Provide the [X, Y] coordinate of the cell's center where the given text is located.  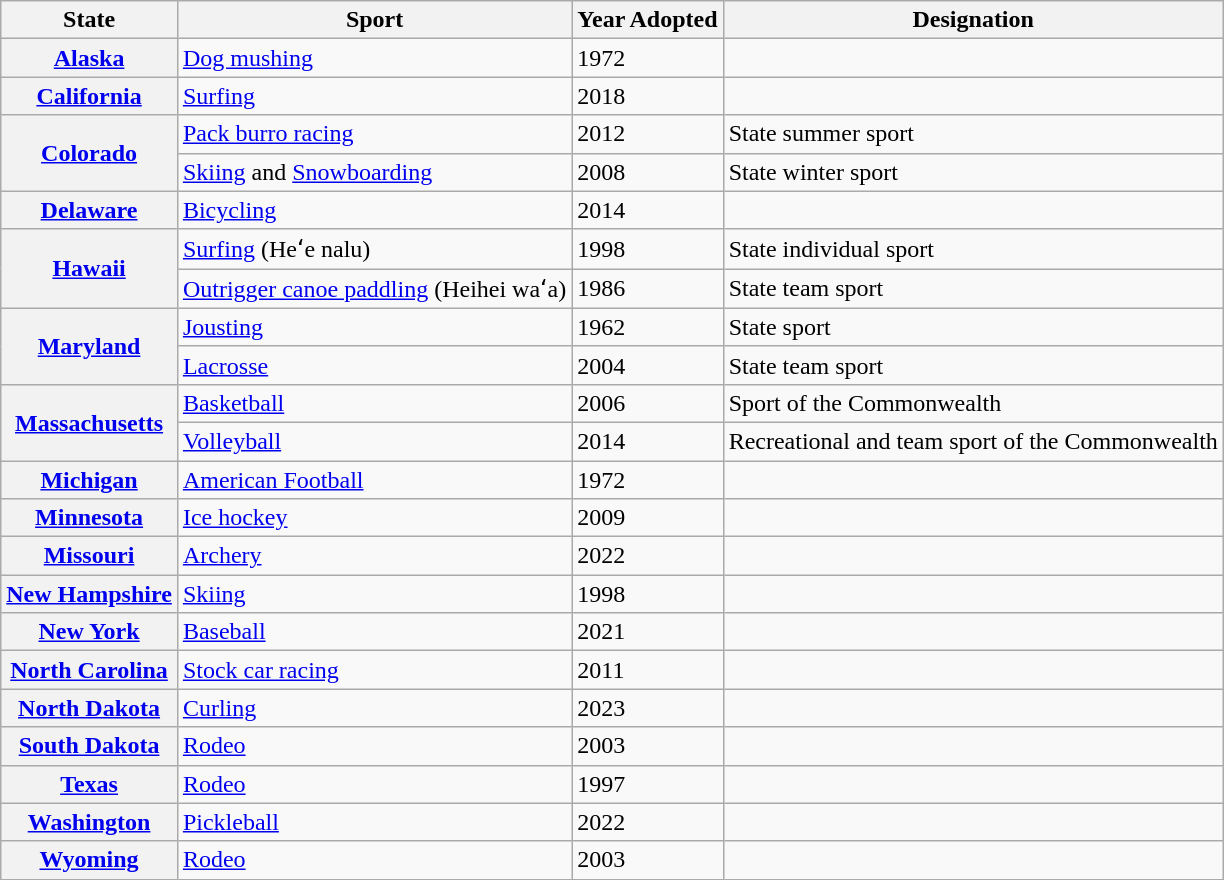
Recreational and team sport of the Commonwealth [973, 441]
Surfing (Heʻe nalu) [374, 249]
Surfing [374, 96]
Dog mushing [374, 58]
Alaska [90, 58]
Missouri [90, 556]
2004 [648, 365]
State sport [973, 327]
South Dakota [90, 746]
2011 [648, 670]
Delaware [90, 210]
Bicycling [374, 210]
Designation [973, 20]
Baseball [374, 632]
2018 [648, 96]
2008 [648, 172]
2021 [648, 632]
1986 [648, 289]
2006 [648, 403]
2023 [648, 708]
2012 [648, 134]
Pack burro racing [374, 134]
Texas [90, 784]
Lacrosse [374, 365]
New Hampshire [90, 594]
Year Adopted [648, 20]
Outrigger canoe paddling (Heihei waʻa) [374, 289]
Skiing [374, 594]
Colorado [90, 153]
Basketball [374, 403]
Sport [374, 20]
Michigan [90, 479]
Minnesota [90, 518]
2009 [648, 518]
Jousting [374, 327]
North Carolina [90, 670]
State summer sport [973, 134]
Pickleball [374, 822]
Curling [374, 708]
Washington [90, 822]
Sport of the Commonwealth [973, 403]
Ice hockey [374, 518]
Wyoming [90, 860]
Hawaii [90, 268]
Stock car racing [374, 670]
American Football [374, 479]
State [90, 20]
Archery [374, 556]
State winter sport [973, 172]
New York [90, 632]
California [90, 96]
1997 [648, 784]
State individual sport [973, 249]
Volleyball [374, 441]
Maryland [90, 346]
1962 [648, 327]
Massachusetts [90, 422]
North Dakota [90, 708]
Skiing and Snowboarding [374, 172]
